Search for the cell housing the specified text and yield its [x, y] center coordinate. 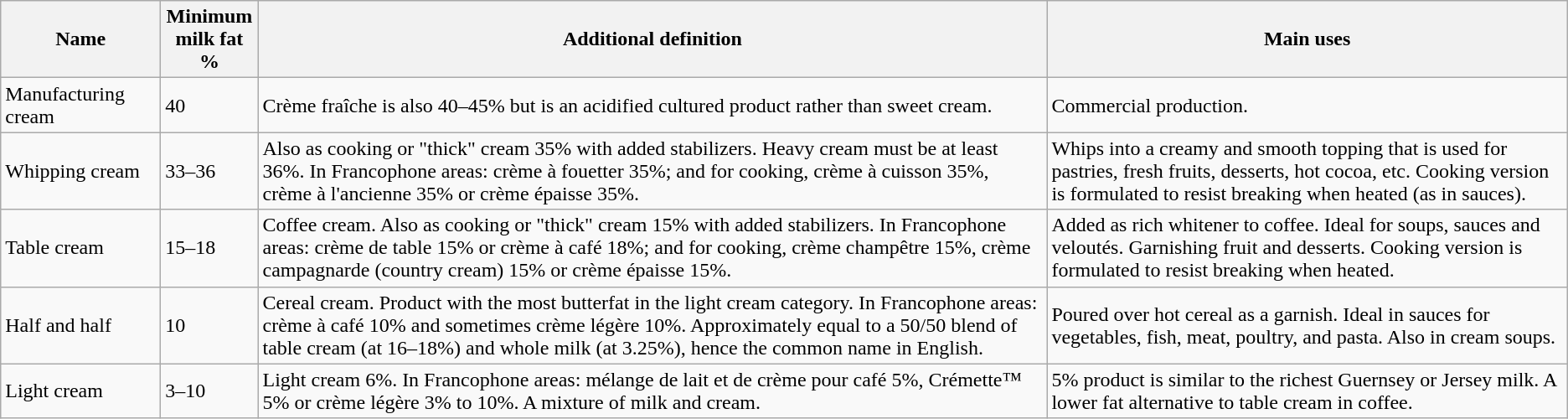
Main uses [1307, 39]
33–36 [209, 171]
15–18 [209, 248]
Table cream [80, 248]
10 [209, 325]
Additional definition [652, 39]
Poured over hot cereal as a garnish. Ideal in sauces for vegetables, fish, meat, poultry, and pasta. Also in cream soups. [1307, 325]
40 [209, 106]
Minimum milk fat % [209, 39]
Manufacturing cream [80, 106]
Whipping cream [80, 171]
Light cream 6%. In Francophone areas: mélange de lait et de crème pour café 5%, Crémette™ 5% or crème légère 3% to 10%. A mixture of milk and cream. [652, 391]
3–10 [209, 391]
5% product is similar to the richest Guernsey or Jersey milk. A lower fat alternative to table cream in coffee. [1307, 391]
Light cream [80, 391]
Half and half [80, 325]
Commercial production. [1307, 106]
Name [80, 39]
Crème fraîche is also 40–45% but is an acidified cultured product rather than sweet cream. [652, 106]
